Determine the (x, y) coordinate at the center of the cell enclosing the given text.  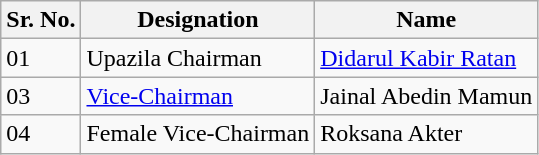
Name (426, 20)
Jainal Abedin Mamun (426, 96)
Upazila Chairman (198, 58)
04 (41, 134)
Female Vice-Chairman (198, 134)
Didarul Kabir Ratan (426, 58)
Designation (198, 20)
Vice-Chairman (198, 96)
Sr. No. (41, 20)
03 (41, 96)
Roksana Akter (426, 134)
01 (41, 58)
